Pinpoint the cell where the given text exists, returning its (x, y) midpoint coordinate. 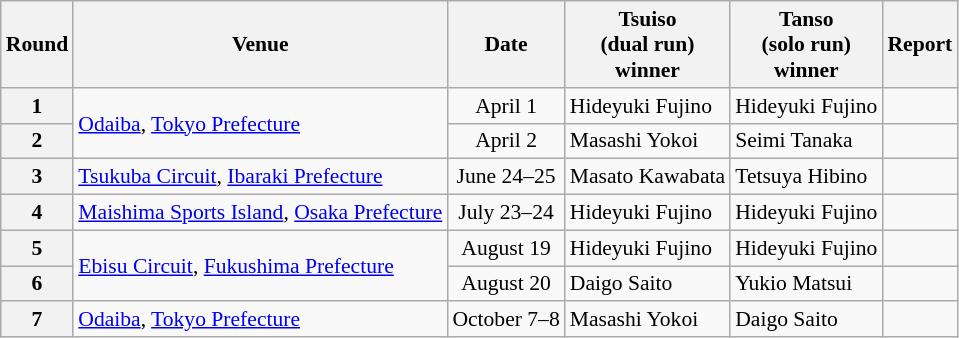
April 1 (506, 106)
Masato Kawabata (648, 177)
6 (38, 284)
July 23–24 (506, 213)
3 (38, 177)
Tsuiso(dual run)winner (648, 44)
Date (506, 44)
Venue (260, 44)
Maishima Sports Island, Osaka Prefecture (260, 213)
Tsukuba Circuit, Ibaraki Prefecture (260, 177)
Tanso(solo run)winner (806, 44)
June 24–25 (506, 177)
April 2 (506, 141)
August 20 (506, 284)
Report (920, 44)
October 7–8 (506, 320)
August 19 (506, 248)
1 (38, 106)
Ebisu Circuit, Fukushima Prefecture (260, 266)
7 (38, 320)
Tetsuya Hibino (806, 177)
4 (38, 213)
5 (38, 248)
Round (38, 44)
Yukio Matsui (806, 284)
Seimi Tanaka (806, 141)
2 (38, 141)
